Determine the (X, Y) coordinate at the center of the cell enclosing the given text.  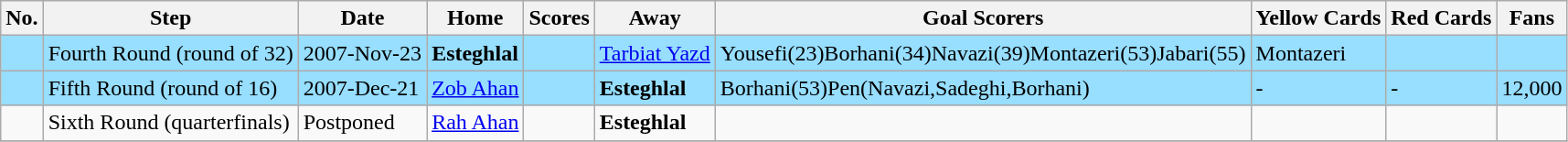
Home (475, 18)
Tarbiat Yazd (655, 53)
2007-Nov-23 (362, 53)
Away (655, 18)
Borhani(53)Pen(Navazi,Sadeghi,Borhani) (983, 88)
Yellow Cards (1318, 18)
Step (170, 18)
Montazeri (1318, 53)
2007-Dec-21 (362, 88)
Red Cards (1441, 18)
12,000 (1532, 88)
Fifth Round (round of 16) (170, 88)
Date (362, 18)
Fans (1532, 18)
Scores (560, 18)
Goal Scorers (983, 18)
Sixth Round (quarterfinals) (170, 123)
No. (22, 18)
Yousefi(23)Borhani(34)Navazi(39)Montazeri(53)Jabari(55) (983, 53)
Rah Ahan (475, 123)
Postponed (362, 123)
Fourth Round (round of 32) (170, 53)
Zob Ahan (475, 88)
